Identify which cell holds the provided text, then report its (x, y) central coordinate. 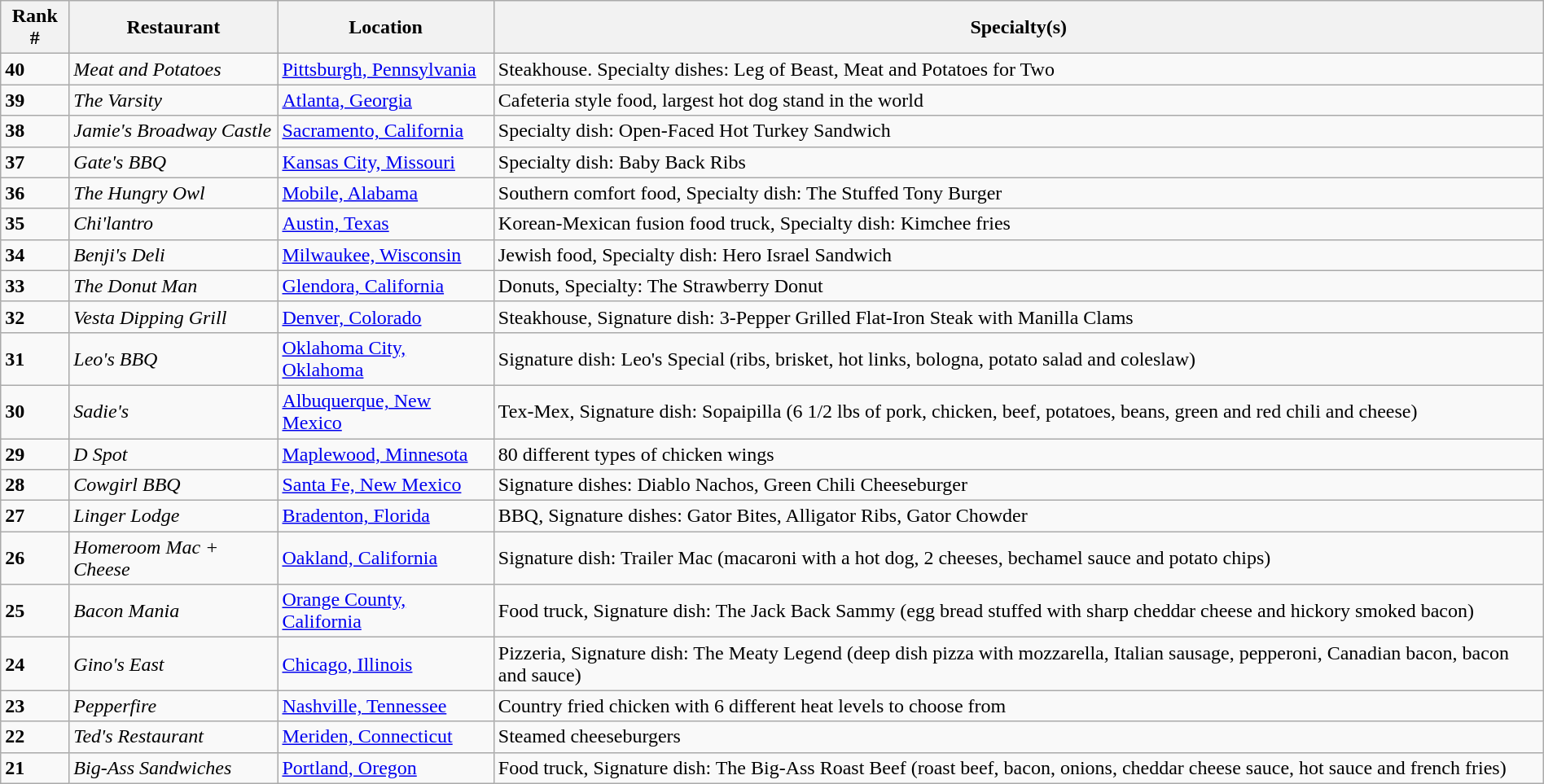
Chi'lantro (173, 224)
Mobile, Alabama (386, 193)
Denver, Colorado (386, 317)
Specialty dish: Baby Back Ribs (1018, 162)
Chicago, Illinois (386, 664)
39 (35, 100)
Albuquerque, New Mexico (386, 412)
Signature dish: Trailer Mac (macaroni with a hot dog, 2 cheeses, bechamel sauce and potato chips) (1018, 558)
Kansas City, Missouri (386, 162)
The Donut Man (173, 286)
Benji's Deli (173, 255)
30 (35, 412)
Leo's BBQ (173, 358)
Ted's Restaurant (173, 737)
Meat and Potatoes (173, 69)
Glendora, California (386, 286)
Signature dishes: Diablo Nachos, Green Chili Cheeseburger (1018, 485)
Korean-Mexican fusion food truck, Specialty dish: Kimchee fries (1018, 224)
Pittsburgh, Pennsylvania (386, 69)
Homeroom Mac + Cheese (173, 558)
Pizzeria, Signature dish: The Meaty Legend (deep dish pizza with mozzarella, Italian sausage, pepperoni, Canadian bacon, bacon and sauce) (1018, 664)
Tex-Mex, Signature dish: Sopaipilla (6 1/2 lbs of pork, chicken, beef, potatoes, beans, green and red chili and cheese) (1018, 412)
Specialty dish: Open-Faced Hot Turkey Sandwich (1018, 131)
80 different types of chicken wings (1018, 453)
40 (35, 69)
BBQ, Signature dishes: Gator Bites, Alligator Ribs, Gator Chowder (1018, 516)
38 (35, 131)
Oklahoma City, Oklahoma (386, 358)
Milwaukee, Wisconsin (386, 255)
Specialty(s) (1018, 28)
The Hungry Owl (173, 193)
Restaurant (173, 28)
Vesta Dipping Grill (173, 317)
D Spot (173, 453)
Country fried chicken with 6 different heat levels to choose from (1018, 706)
Nashville, Tennessee (386, 706)
23 (35, 706)
31 (35, 358)
Portland, Oregon (386, 768)
Bradenton, Florida (386, 516)
34 (35, 255)
Pepperfire (173, 706)
Cafeteria style food, largest hot dog stand in the world (1018, 100)
Oakland, California (386, 558)
Maplewood, Minnesota (386, 453)
28 (35, 485)
Big-Ass Sandwiches (173, 768)
26 (35, 558)
Gate's BBQ (173, 162)
Sacramento, California (386, 131)
Santa Fe, New Mexico (386, 485)
Location (386, 28)
Meriden, Connecticut (386, 737)
27 (35, 516)
Jewish food, Specialty dish: Hero Israel Sandwich (1018, 255)
Linger Lodge (173, 516)
Cowgirl BBQ (173, 485)
35 (35, 224)
25 (35, 611)
Steakhouse, Signature dish: 3-Pepper Grilled Flat-Iron Steak with Manilla Clams (1018, 317)
Jamie's Broadway Castle (173, 131)
36 (35, 193)
Sadie's (173, 412)
32 (35, 317)
37 (35, 162)
Steamed cheeseburgers (1018, 737)
Steakhouse. Specialty dishes: Leg of Beast, Meat and Potatoes for Two (1018, 69)
22 (35, 737)
Orange County, California (386, 611)
Bacon Mania (173, 611)
The Varsity (173, 100)
Donuts, Specialty: The Strawberry Donut (1018, 286)
Austin, Texas (386, 224)
Rank # (35, 28)
29 (35, 453)
Southern comfort food, Specialty dish: The Stuffed Tony Burger (1018, 193)
Food truck, Signature dish: The Jack Back Sammy (egg bread stuffed with sharp cheddar cheese and hickory smoked bacon) (1018, 611)
21 (35, 768)
Gino's East (173, 664)
Atlanta, Georgia (386, 100)
Food truck, Signature dish: The Big-Ass Roast Beef (roast beef, bacon, onions, cheddar cheese sauce, hot sauce and french fries) (1018, 768)
33 (35, 286)
Signature dish: Leo's Special (ribs, brisket, hot links, bologna, potato salad and coleslaw) (1018, 358)
24 (35, 664)
